Search for the cell housing the specified text and yield its (x, y) center coordinate. 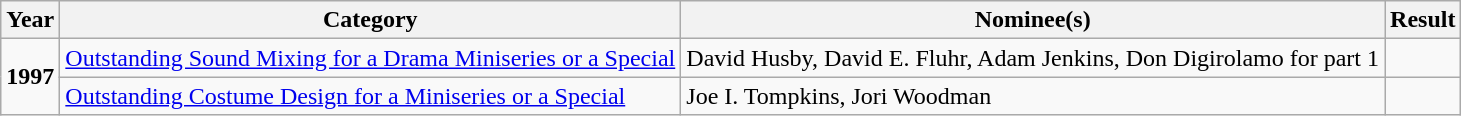
Year (30, 20)
Category (370, 20)
Outstanding Sound Mixing for a Drama Miniseries or a Special (370, 58)
Nominee(s) (1033, 20)
Result (1423, 20)
1997 (30, 77)
Outstanding Costume Design for a Miniseries or a Special (370, 96)
David Husby, David E. Fluhr, Adam Jenkins, Don Digirolamo for part 1 (1033, 58)
Joe I. Tompkins, Jori Woodman (1033, 96)
